Detect which cell encompasses the target text, then output its [x, y] center coordinate. 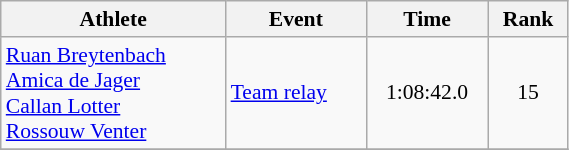
Ruan BreytenbachAmica de JagerCallan LotterRossouw Venter [114, 93]
Time [427, 19]
Event [296, 19]
15 [528, 93]
Rank [528, 19]
Team relay [296, 93]
1:08:42.0 [427, 93]
Athlete [114, 19]
